Output the [X, Y] coordinate of the center of the cell containing the given text.  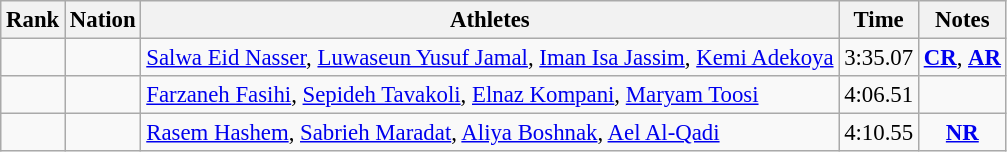
NR [962, 133]
Athletes [490, 20]
Farzaneh Fasihi, Sepideh Tavakoli, Elnaz Kompani, Maryam Toosi [490, 95]
CR, AR [962, 58]
Rasem Hashem, Sabrieh Maradat, Aliya Boshnak, Ael Al-Qadi [490, 133]
3:35.07 [879, 58]
Salwa Eid Nasser, Luwaseun Yusuf Jamal, Iman Isa Jassim, Kemi Adekoya [490, 58]
Rank [33, 20]
Time [879, 20]
Notes [962, 20]
4:10.55 [879, 133]
4:06.51 [879, 95]
Nation [103, 20]
